Return the (X, Y) coordinate for the center point of the cell that contains the specified text.  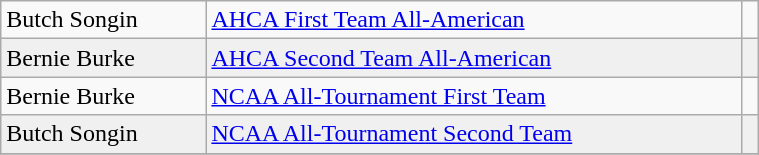
NCAA All-Tournament Second Team (474, 134)
NCAA All-Tournament First Team (474, 96)
AHCA First Team All-American (474, 20)
AHCA Second Team All-American (474, 58)
